Scan for the cell matching the given text and deliver its (X, Y) coordinate at center. 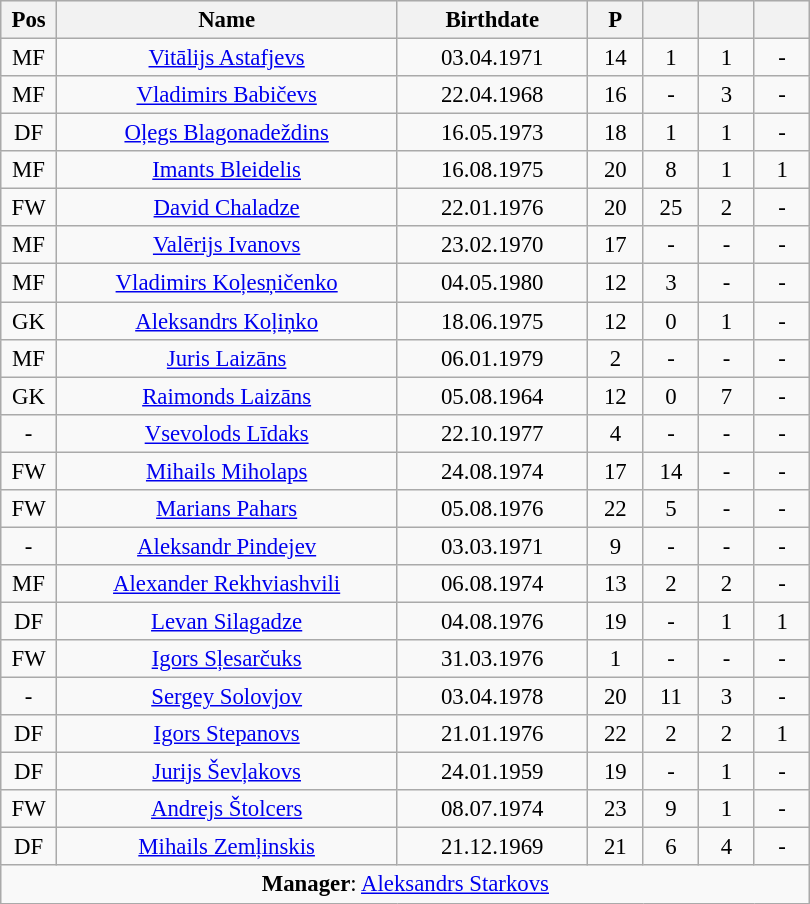
Andrejs Štolcers (226, 809)
Juris Laizāns (226, 358)
Pos (29, 20)
Raimonds Laizāns (226, 396)
Levan Silagadze (226, 621)
22.10.1977 (492, 433)
06.08.1974 (492, 584)
Igors Stepanovs (226, 734)
21.12.1969 (492, 847)
04.08.1976 (492, 621)
11 (671, 697)
David Chaladze (226, 208)
Oļegs Blagonadeždins (226, 133)
Name (226, 20)
18.06.1975 (492, 321)
03.04.1971 (492, 58)
23 (616, 809)
21.01.1976 (492, 734)
Vladimirs Koļesņičenko (226, 283)
Sergey Solovjov (226, 697)
5 (671, 509)
Aleksandrs Koļiņko (226, 321)
25 (671, 208)
04.05.1980 (492, 283)
06.01.1979 (492, 358)
03.03.1971 (492, 546)
Vsevolods Līdaks (226, 433)
08.07.1974 (492, 809)
05.08.1964 (492, 396)
Jurijs Ševļakovs (226, 772)
22.04.1968 (492, 95)
Igors Sļesarčuks (226, 659)
16.05.1973 (492, 133)
18 (616, 133)
03.04.1978 (492, 697)
Alexander Rekhviashvili (226, 584)
Aleksandr Pindejev (226, 546)
Birthdate (492, 20)
7 (727, 396)
Mihails Miholaps (226, 471)
22.01.1976 (492, 208)
8 (671, 170)
Vitālijs Astafjevs (226, 58)
16.08.1975 (492, 170)
P (616, 20)
16 (616, 95)
05.08.1976 (492, 509)
Valērijs Ivanovs (226, 245)
Manager: Aleksandrs Starkovs (406, 885)
13 (616, 584)
Imants Bleidelis (226, 170)
23.02.1970 (492, 245)
Vladimirs Babičevs (226, 95)
24.08.1974 (492, 471)
21 (616, 847)
6 (671, 847)
24.01.1959 (492, 772)
Mihails Zemļinskis (226, 847)
Marians Pahars (226, 509)
31.03.1976 (492, 659)
